Locate the cell with the specified text and output its [X, Y] center coordinate. 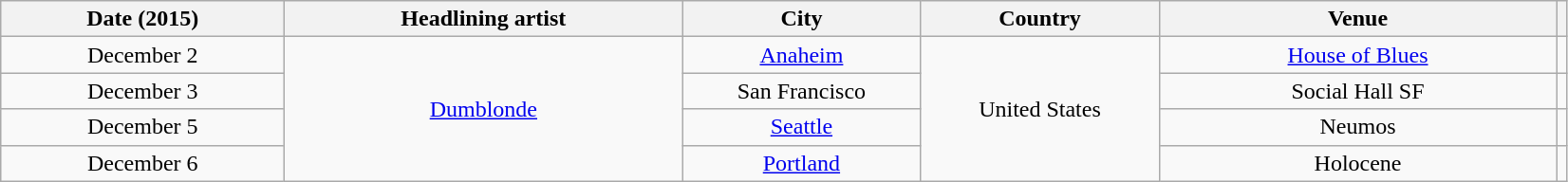
December 2 [142, 55]
City [801, 19]
Holocene [1357, 163]
Headlining artist [484, 19]
Social Hall SF [1357, 91]
Dumblonde [484, 109]
Venue [1357, 19]
United States [1040, 109]
December 3 [142, 91]
House of Blues [1357, 55]
Anaheim [801, 55]
Neumos [1357, 127]
Country [1040, 19]
Seattle [801, 127]
Portland [801, 163]
December 6 [142, 163]
December 5 [142, 127]
San Francisco [801, 91]
Date (2015) [142, 19]
